Return [X, Y] of the center of cell containing provided text 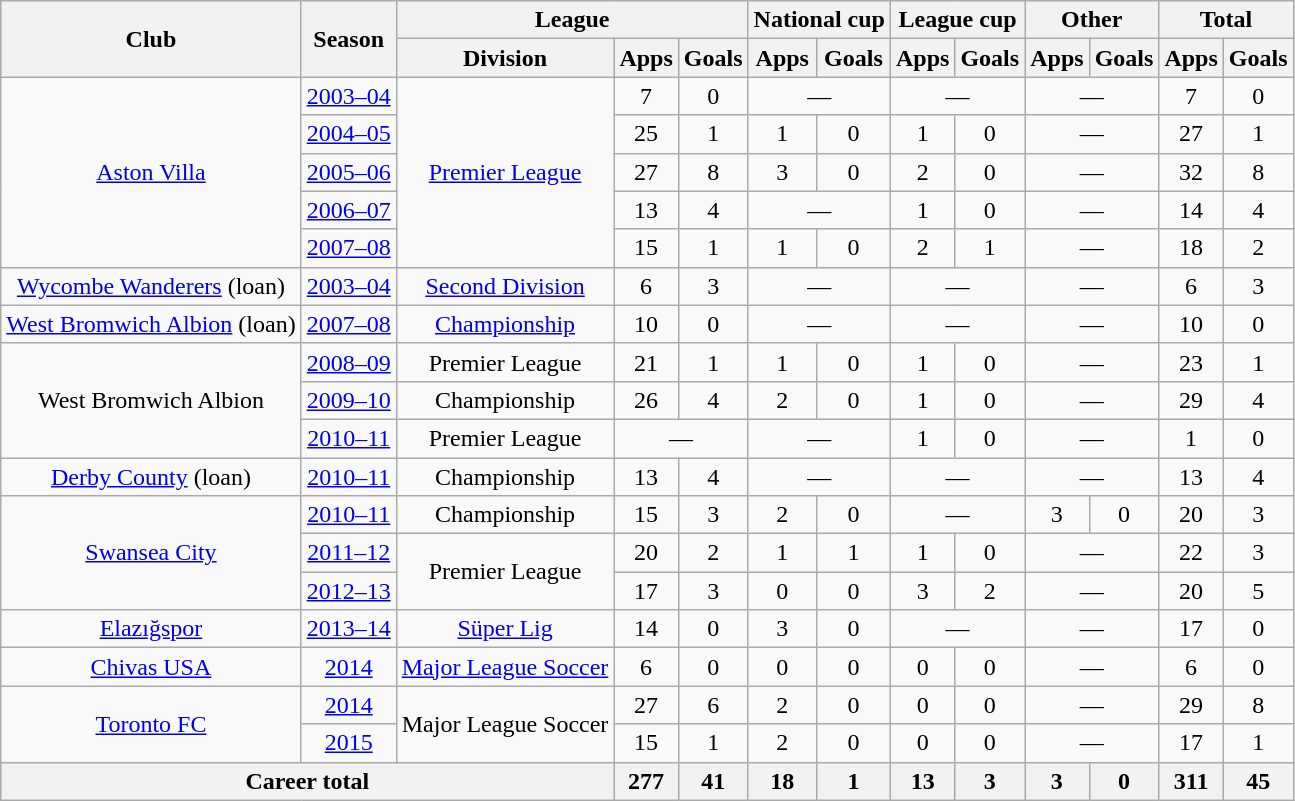
Swansea City [151, 553]
West Bromwich Albion [151, 400]
Total [1226, 20]
Second Division [505, 286]
2004–05 [348, 134]
2006–07 [348, 210]
2012–13 [348, 591]
Aston Villa [151, 172]
West Bromwich Albion (loan) [151, 324]
Season [348, 39]
Career total [308, 781]
Toronto FC [151, 724]
Other [1092, 20]
2005–06 [348, 172]
Club [151, 39]
21 [646, 362]
Derby County (loan) [151, 477]
League [572, 20]
22 [1191, 553]
25 [646, 134]
National cup [819, 20]
2015 [348, 743]
2011–12 [348, 553]
23 [1191, 362]
2013–14 [348, 629]
32 [1191, 172]
Elazığspor [151, 629]
5 [1258, 591]
41 [713, 781]
Division [505, 58]
2008–09 [348, 362]
2009–10 [348, 400]
311 [1191, 781]
45 [1258, 781]
League cup [957, 20]
Süper Lig [505, 629]
Wycombe Wanderers (loan) [151, 286]
Chivas USA [151, 667]
26 [646, 400]
277 [646, 781]
